Extract the (X, Y) coordinate from the center of the cell holding the provided text.  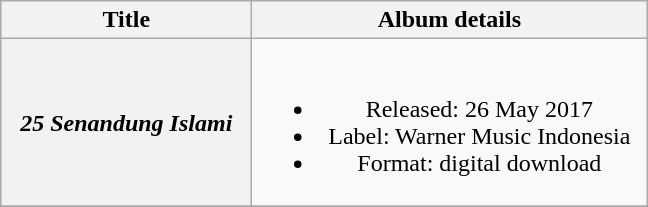
Album details (450, 20)
Released: 26 May 2017Label: Warner Music IndonesiaFormat: digital download (450, 122)
25 Senandung Islami (126, 122)
Title (126, 20)
